Provide the (x, y) coordinate of the cell's center where the given text is located.  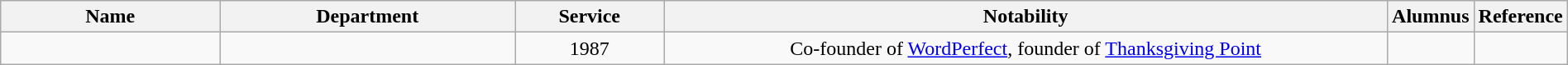
Reference (1520, 17)
Notability (1025, 17)
1987 (590, 48)
Name (111, 17)
Service (590, 17)
Department (367, 17)
Alumnus (1431, 17)
Co-founder of WordPerfect, founder of Thanksgiving Point (1025, 48)
